Detect which cell encompasses the target text, then output its [X, Y] center coordinate. 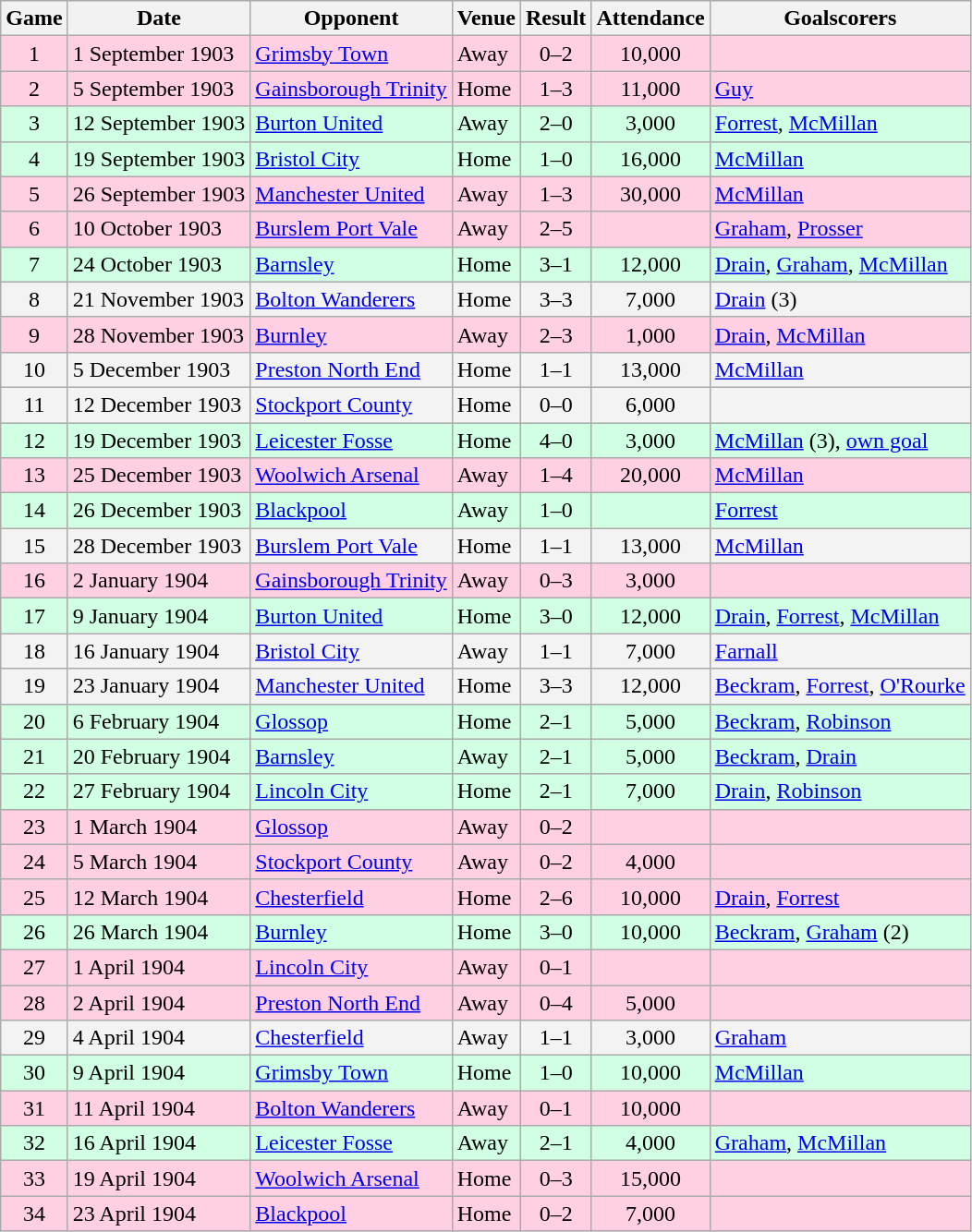
Result [555, 18]
20 [34, 721]
16 April 1904 [159, 1143]
Drain, McMillan [840, 334]
Farnall [840, 651]
20 February 1904 [159, 756]
9 [34, 334]
16,000 [650, 159]
21 [34, 756]
6 [34, 229]
2 January 1904 [159, 581]
19 September 1903 [159, 159]
24 October 1903 [159, 264]
Forrest [840, 511]
12 [34, 441]
16 January 1904 [159, 651]
26 [34, 932]
28 [34, 1002]
7 [34, 264]
2–0 [555, 124]
12 September 1903 [159, 124]
27 [34, 967]
5 [34, 194]
Beckram, Drain [840, 756]
5 March 1904 [159, 862]
30 [34, 1073]
2 April 1904 [159, 1002]
Graham, McMillan [840, 1143]
0–4 [555, 1002]
11 April 1904 [159, 1108]
1 [34, 54]
Drain (3) [840, 299]
4–0 [555, 441]
1,000 [650, 334]
Drain, Forrest, McMillan [840, 616]
27 February 1904 [159, 791]
23 [34, 827]
6 February 1904 [159, 721]
Date [159, 18]
16 [34, 581]
6,000 [650, 405]
12 December 1903 [159, 405]
10 October 1903 [159, 229]
19 April 1904 [159, 1178]
Drain, Robinson [840, 791]
3–1 [555, 264]
Graham [840, 1038]
1 September 1903 [159, 54]
33 [34, 1178]
Drain, Graham, McMillan [840, 264]
4 April 1904 [159, 1038]
23 April 1904 [159, 1214]
9 April 1904 [159, 1073]
1 April 1904 [159, 967]
8 [34, 299]
26 December 1903 [159, 511]
23 January 1904 [159, 686]
Goalscorers [840, 18]
0–0 [555, 405]
Game [34, 18]
Guy [840, 89]
1–4 [555, 476]
12 March 1904 [159, 897]
15,000 [650, 1178]
Graham, Prosser [840, 229]
2–5 [555, 229]
5 September 1903 [159, 89]
19 [34, 686]
2–6 [555, 897]
4 [34, 159]
15 [34, 546]
25 December 1903 [159, 476]
26 March 1904 [159, 932]
9 January 1904 [159, 616]
28 December 1903 [159, 546]
Beckram, Robinson [840, 721]
25 [34, 897]
3 [34, 124]
14 [34, 511]
34 [34, 1214]
McMillan (3), own goal [840, 441]
Drain, Forrest [840, 897]
Beckram, Graham (2) [840, 932]
26 September 1903 [159, 194]
2 [34, 89]
28 November 1903 [159, 334]
Venue [486, 18]
29 [34, 1038]
21 November 1903 [159, 299]
24 [34, 862]
Opponent [351, 18]
11,000 [650, 89]
2–3 [555, 334]
19 December 1903 [159, 441]
18 [34, 651]
10 [34, 369]
Attendance [650, 18]
Forrest, McMillan [840, 124]
20,000 [650, 476]
11 [34, 405]
22 [34, 791]
31 [34, 1108]
1 March 1904 [159, 827]
30,000 [650, 194]
13 [34, 476]
Beckram, Forrest, O'Rourke [840, 686]
5 December 1903 [159, 369]
17 [34, 616]
32 [34, 1143]
